Search for the cell housing the specified text and yield its (x, y) center coordinate. 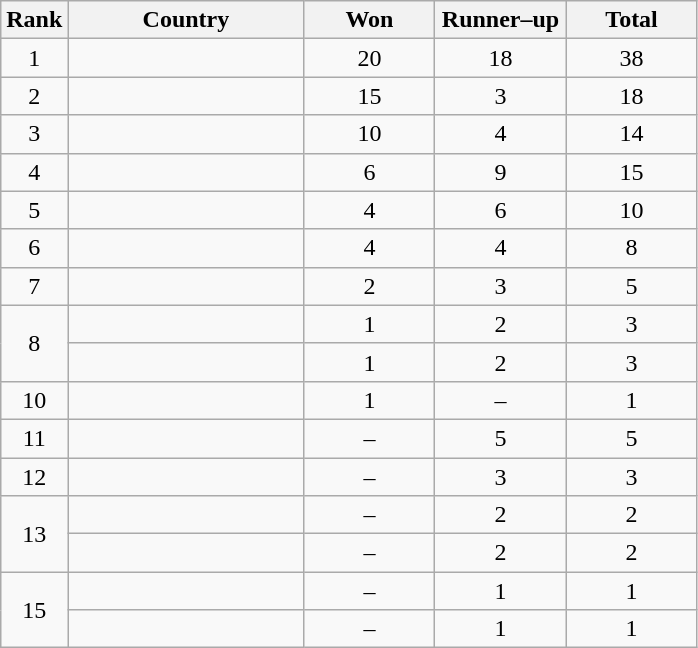
12 (34, 477)
11 (34, 438)
20 (370, 58)
9 (500, 172)
Rank (34, 20)
Country (186, 20)
Runner–up (500, 20)
14 (632, 134)
38 (632, 58)
7 (34, 286)
Won (370, 20)
Total (632, 20)
13 (34, 534)
